Locate the cell with the specified text and output its [X, Y] center coordinate. 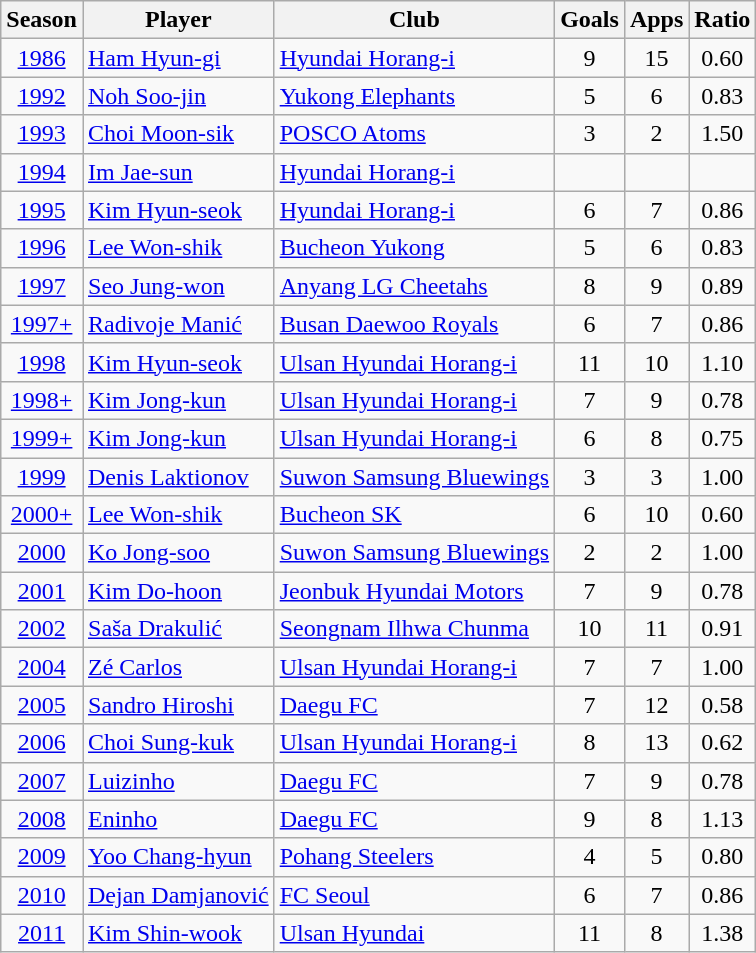
2011 [42, 933]
POSCO Atoms [414, 134]
Busan Daewoo Royals [414, 324]
Goals [590, 20]
Seongnam Ilhwa Chunma [414, 629]
Season [42, 20]
13 [656, 743]
Bucheon Yukong [414, 248]
1998 [42, 362]
Choi Sung-kuk [178, 743]
0.91 [722, 629]
Club [414, 20]
1995 [42, 210]
2005 [42, 705]
1.13 [722, 819]
FC Seoul [414, 895]
1999 [42, 477]
Yukong Elephants [414, 96]
0.62 [722, 743]
Kim Do-hoon [178, 591]
1986 [42, 58]
2006 [42, 743]
1992 [42, 96]
0.75 [722, 438]
1997 [42, 286]
0.80 [722, 857]
Kim Shin-wook [178, 933]
Jeonbuk Hyundai Motors [414, 591]
1997+ [42, 324]
2000 [42, 553]
Choi Moon-sik [178, 134]
2008 [42, 819]
2000+ [42, 515]
Dejan Damjanović [178, 895]
2004 [42, 667]
Eninho [178, 819]
2007 [42, 781]
0.89 [722, 286]
1.10 [722, 362]
2002 [42, 629]
Ham Hyun-gi [178, 58]
1998+ [42, 400]
Radivoje Manić [178, 324]
Bucheon SK [414, 515]
Anyang LG Cheetahs [414, 286]
1996 [42, 248]
12 [656, 705]
Denis Laktionov [178, 477]
Zé Carlos [178, 667]
Pohang Steelers [414, 857]
1.50 [722, 134]
Ratio [722, 20]
1993 [42, 134]
Luizinho [178, 781]
Noh Soo-jin [178, 96]
1999+ [42, 438]
Ulsan Hyundai [414, 933]
4 [590, 857]
Ko Jong-soo [178, 553]
Player [178, 20]
1.38 [722, 933]
Im Jae-sun [178, 172]
Sandro Hiroshi [178, 705]
2010 [42, 895]
Saša Drakulić [178, 629]
Apps [656, 20]
15 [656, 58]
Seo Jung-won [178, 286]
2001 [42, 591]
0.58 [722, 705]
Yoo Chang-hyun [178, 857]
1994 [42, 172]
2009 [42, 857]
